Capture the cell that displays the provided text and extract its [X, Y] central coordinate. 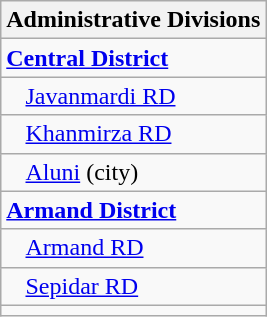
Administrative Divisions [134, 20]
Armand District [134, 210]
Central District [134, 58]
Armand RD [134, 248]
Khanmirza RD [134, 134]
Aluni (city) [134, 172]
Javanmardi RD [134, 96]
Sepidar RD [134, 286]
